Return [X, Y] of the center of cell containing provided text 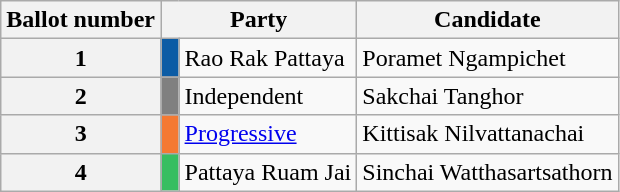
2 [81, 96]
Rao Rak Pattaya [268, 58]
Party [258, 20]
Independent [268, 96]
Sinchai Watthasartsathorn [488, 172]
4 [81, 172]
Sakchai Tanghor [488, 96]
Kittisak Nilvattanachai [488, 134]
Candidate [488, 20]
Ballot number [81, 20]
Poramet Ngampichet [488, 58]
1 [81, 58]
Pattaya Ruam Jai [268, 172]
Progressive [268, 134]
3 [81, 134]
